Search for the cell housing the specified text and yield its [X, Y] center coordinate. 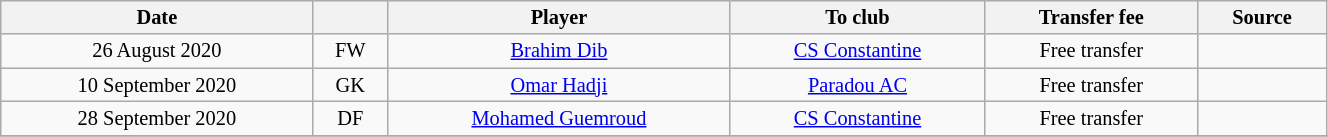
Paradou AC [857, 85]
Date [157, 17]
Brahim Dib [560, 51]
28 September 2020 [157, 118]
Transfer fee [1092, 17]
Player [560, 17]
Source [1262, 17]
GK [350, 85]
10 September 2020 [157, 85]
Mohamed Guemroud [560, 118]
26 August 2020 [157, 51]
FW [350, 51]
Omar Hadji [560, 85]
To club [857, 17]
DF [350, 118]
